Pinpoint the cell where the given text exists, returning its [X, Y] midpoint coordinate. 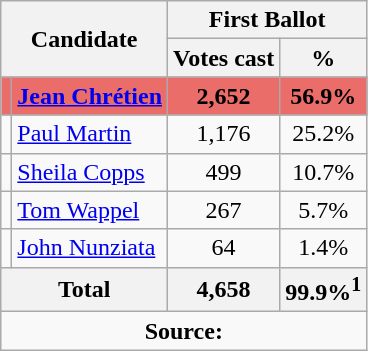
Sheila Copps [90, 172]
1,176 [224, 134]
267 [224, 210]
499 [224, 172]
Votes cast [224, 58]
John Nunziata [90, 248]
Candidate [84, 39]
99.9%1 [324, 290]
First Ballot [268, 20]
10.7% [324, 172]
Paul Martin [90, 134]
5.7% [324, 210]
Source: [184, 331]
Total [84, 290]
25.2% [324, 134]
56.9% [324, 96]
1.4% [324, 248]
2,652 [224, 96]
4,658 [224, 290]
Tom Wappel [90, 210]
64 [224, 248]
Jean Chrétien [90, 96]
% [324, 58]
